Extract the (x, y) coordinate from the center of the cell holding the provided text.  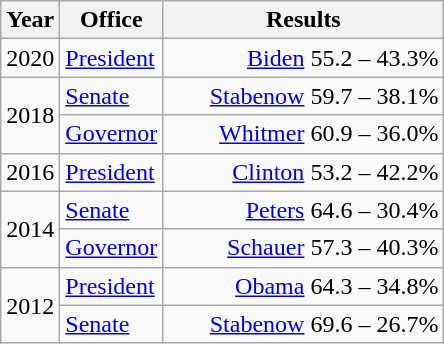
Office (112, 20)
2018 (30, 115)
Schauer 57.3 – 40.3% (304, 248)
Clinton 53.2 – 42.2% (304, 172)
2014 (30, 229)
Stabenow 69.6 – 26.7% (304, 324)
Results (304, 20)
Biden 55.2 – 43.3% (304, 58)
Year (30, 20)
Whitmer 60.9 – 36.0% (304, 134)
Peters 64.6 – 30.4% (304, 210)
2016 (30, 172)
Stabenow 59.7 – 38.1% (304, 96)
2020 (30, 58)
Obama 64.3 – 34.8% (304, 286)
2012 (30, 305)
